Determine the (X, Y) coordinate at the center of the cell enclosing the given text.  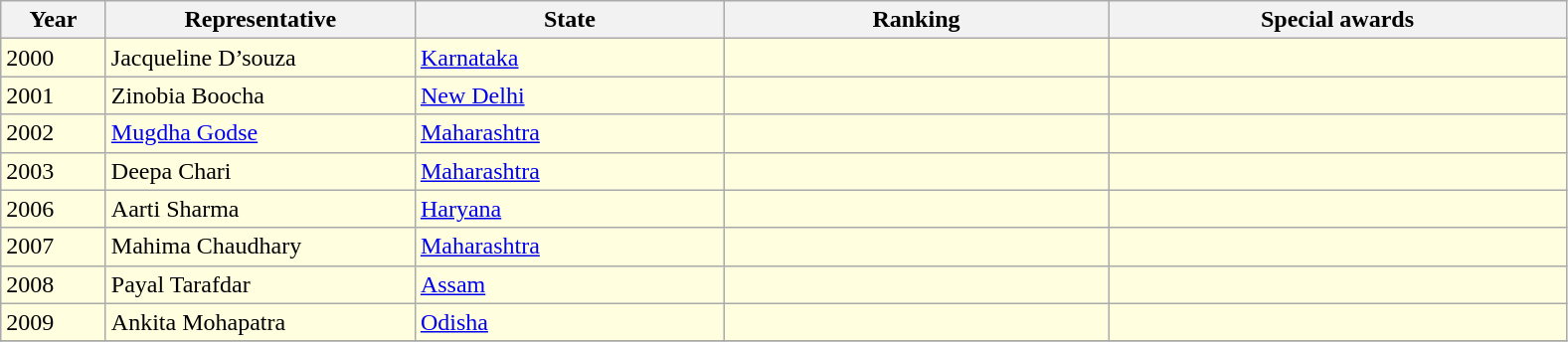
Representative (261, 20)
Payal Tarafdar (261, 284)
Assam (569, 284)
Ankita Mohapatra (261, 322)
2006 (54, 209)
Mugdha Godse (261, 133)
2007 (54, 247)
Aarti Sharma (261, 209)
2009 (54, 322)
2008 (54, 284)
Jacqueline D’souza (261, 58)
Deepa Chari (261, 171)
Year (54, 20)
Karnataka (569, 58)
Mahima Chaudhary (261, 247)
Haryana (569, 209)
Ranking (916, 20)
2003 (54, 171)
Special awards (1336, 20)
2002 (54, 133)
New Delhi (569, 95)
Zinobia Boocha (261, 95)
Odisha (569, 322)
State (569, 20)
2000 (54, 58)
2001 (54, 95)
